Return [x, y] of the center of cell containing provided text 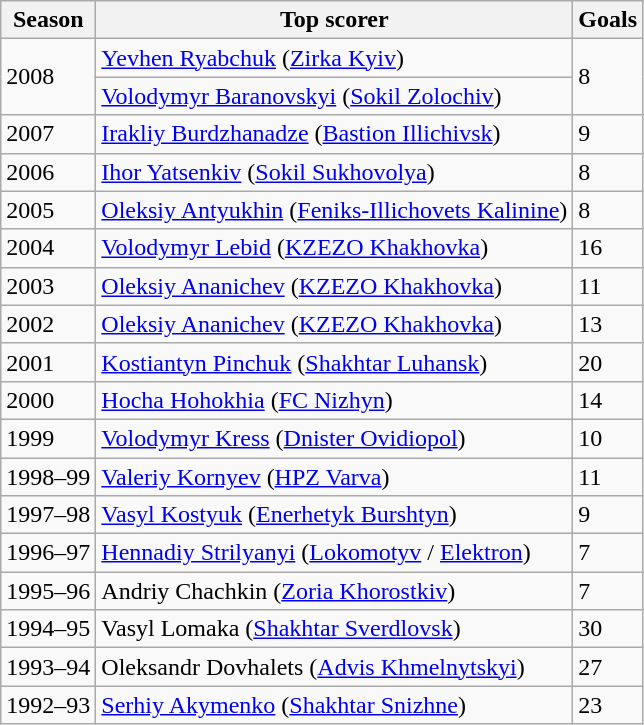
1997–98 [48, 515]
Valeriy Kornyev (HPZ Varva) [334, 477]
Oleksandr Dovhalets (Advis Khmelnytskyi) [334, 667]
1993–94 [48, 667]
Volodymyr Kress (Dnister Ovidiopol) [334, 438]
30 [608, 629]
Serhiy Akymenko (Shakhtar Snizhne) [334, 705]
Vasyl Lomaka (Shakhtar Sverdlovsk) [334, 629]
23 [608, 705]
1995–96 [48, 591]
Volodymyr Baranovskyi (Sokil Zolochiv) [334, 96]
20 [608, 362]
2001 [48, 362]
2002 [48, 324]
Hocha Hohokhia (FC Nizhyn) [334, 400]
2007 [48, 134]
1996–97 [48, 553]
Kostiantyn Pinchuk (Shakhtar Luhansk) [334, 362]
27 [608, 667]
2005 [48, 210]
2000 [48, 400]
Season [48, 20]
10 [608, 438]
1998–99 [48, 477]
2006 [48, 172]
14 [608, 400]
Andriy Chachkin (Zoria Khorostkiv) [334, 591]
Top scorer [334, 20]
Goals [608, 20]
Irakliy Burdzhanadze (Bastion Illichivsk) [334, 134]
13 [608, 324]
2008 [48, 77]
Ihor Yatsenkiv (Sokil Sukhovolya) [334, 172]
Vasyl Kostyuk (Enerhetyk Burshtyn) [334, 515]
2004 [48, 248]
Volodymyr Lebid (KZEZO Khakhovka) [334, 248]
16 [608, 248]
1994–95 [48, 629]
Oleksiy Antyukhin (Feniks-Illichovets Kalinine) [334, 210]
Yevhen Ryabchuk (Zirka Kyiv) [334, 58]
Hennadiy Strilyanyi (Lokomotyv / Elektron) [334, 553]
2003 [48, 286]
1992–93 [48, 705]
1999 [48, 438]
